Scan for the cell matching the given text and deliver its (x, y) coordinate at center. 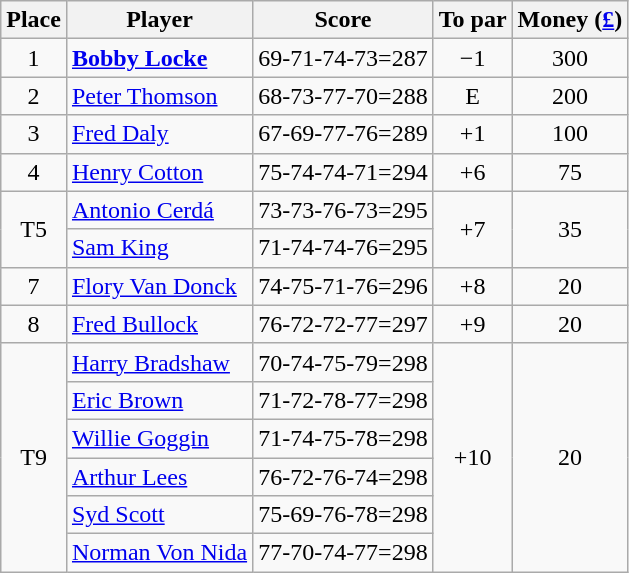
100 (570, 134)
To par (472, 20)
67-69-77-76=289 (344, 134)
E (472, 96)
Antonio Cerdá (159, 210)
76-72-72-77=297 (344, 324)
2 (34, 96)
71-72-78-77=298 (344, 400)
Money (£) (570, 20)
Fred Bullock (159, 324)
Arthur Lees (159, 477)
4 (34, 172)
70-74-75-79=298 (344, 362)
Flory Van Donck (159, 286)
Place (34, 20)
73-73-76-73=295 (344, 210)
7 (34, 286)
T5 (34, 229)
Player (159, 20)
T9 (34, 457)
69-71-74-73=287 (344, 58)
71-74-74-76=295 (344, 248)
76-72-76-74=298 (344, 477)
Score (344, 20)
1 (34, 58)
71-74-75-78=298 (344, 438)
Bobby Locke (159, 58)
300 (570, 58)
75-69-76-78=298 (344, 515)
Willie Goggin (159, 438)
Sam King (159, 248)
75 (570, 172)
74-75-71-76=296 (344, 286)
+7 (472, 229)
75-74-74-71=294 (344, 172)
200 (570, 96)
Peter Thomson (159, 96)
Eric Brown (159, 400)
3 (34, 134)
68-73-77-70=288 (344, 96)
−1 (472, 58)
+8 (472, 286)
Fred Daly (159, 134)
77-70-74-77=298 (344, 553)
8 (34, 324)
Syd Scott (159, 515)
Harry Bradshaw (159, 362)
35 (570, 229)
Norman Von Nida (159, 553)
+10 (472, 457)
Henry Cotton (159, 172)
+9 (472, 324)
+6 (472, 172)
+1 (472, 134)
